Return the (X, Y) coordinate for the center point of the cell that contains the specified text.  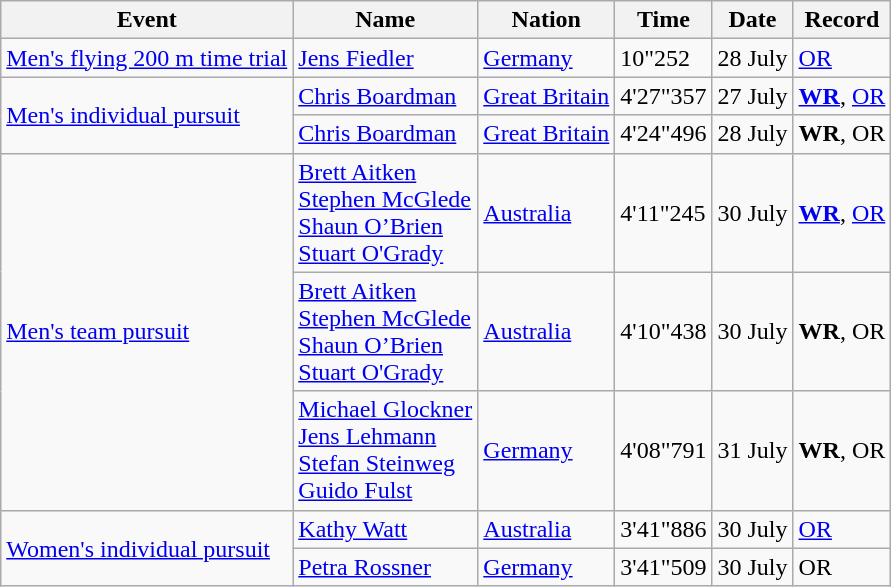
4'11"245 (664, 212)
3'41"886 (664, 529)
4'24"496 (664, 134)
Event (147, 20)
Petra Rossner (386, 567)
Record (842, 20)
Michael GlocknerJens LehmannStefan SteinwegGuido Fulst (386, 450)
Kathy Watt (386, 529)
Time (664, 20)
Nation (546, 20)
Men's flying 200 m time trial (147, 58)
Women's individual pursuit (147, 548)
27 July (752, 96)
31 July (752, 450)
Men's team pursuit (147, 332)
Date (752, 20)
4'27"357 (664, 96)
10"252 (664, 58)
4'08"791 (664, 450)
Jens Fiedler (386, 58)
4'10"438 (664, 332)
3'41"509 (664, 567)
Men's individual pursuit (147, 115)
Name (386, 20)
